Return the [X, Y] coordinate for the center point of the cell that contains the specified text.  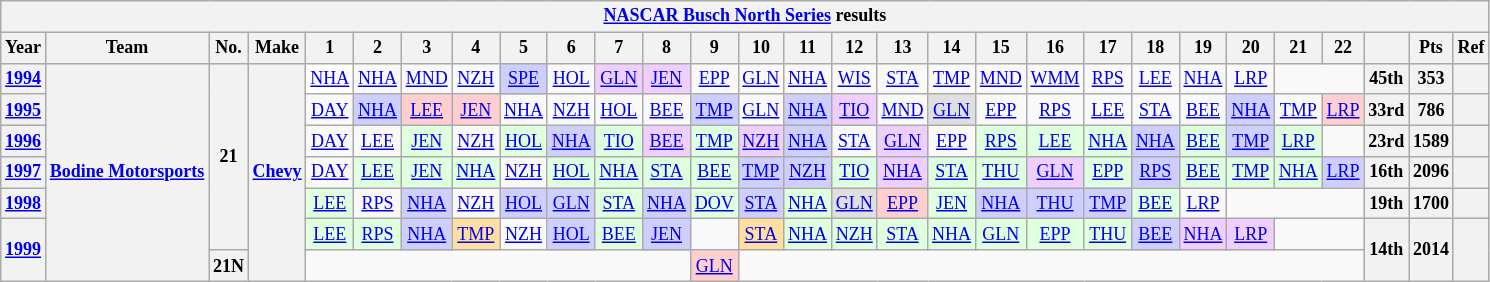
18 [1155, 48]
1996 [24, 140]
Chevy [277, 172]
353 [1432, 78]
13 [902, 48]
2 [378, 48]
14th [1386, 250]
14 [952, 48]
No. [229, 48]
19 [1203, 48]
2096 [1432, 172]
Ref [1471, 48]
WMM [1055, 78]
8 [667, 48]
1589 [1432, 140]
12 [854, 48]
45th [1386, 78]
DOV [714, 204]
SPE [524, 78]
16 [1055, 48]
15 [1000, 48]
1997 [24, 172]
22 [1343, 48]
Bodine Motorsports [126, 172]
7 [619, 48]
11 [808, 48]
1995 [24, 110]
1999 [24, 250]
786 [1432, 110]
Make [277, 48]
23rd [1386, 140]
Team [126, 48]
20 [1251, 48]
5 [524, 48]
2014 [1432, 250]
6 [571, 48]
NASCAR Busch North Series results [745, 16]
17 [1108, 48]
3 [426, 48]
16th [1386, 172]
33rd [1386, 110]
1994 [24, 78]
Year [24, 48]
9 [714, 48]
WIS [854, 78]
1700 [1432, 204]
Pts [1432, 48]
21N [229, 266]
1 [330, 48]
1998 [24, 204]
10 [761, 48]
4 [476, 48]
19th [1386, 204]
